Provide the [X, Y] coordinate of the cell's center where the given text is located.  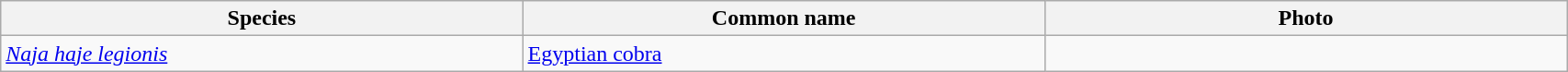
Naja haje legionis [262, 54]
Photo [1305, 18]
Egyptian cobra [784, 54]
Species [262, 18]
Common name [784, 18]
